Return (x, y) of the center of cell containing provided text 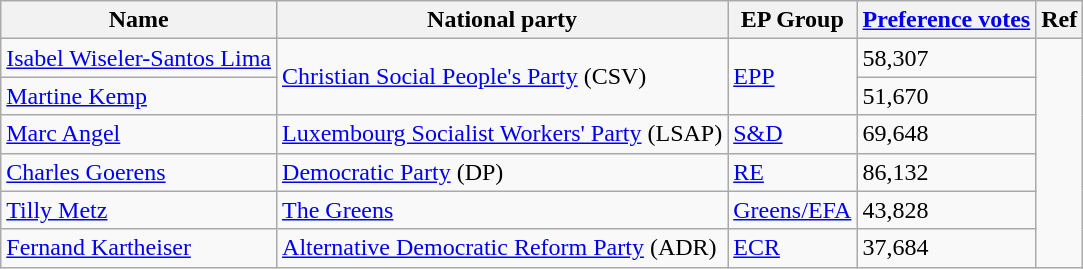
The Greens (502, 210)
S&D (792, 134)
Greens/EFA (792, 210)
37,684 (946, 248)
Christian Social People's Party (CSV) (502, 77)
Charles Goerens (139, 172)
Martine Kemp (139, 96)
ECR (792, 248)
51,670 (946, 96)
Isabel Wiseler-Santos Lima (139, 58)
Name (139, 20)
69,648 (946, 134)
Ref (1060, 20)
Democratic Party (DP) (502, 172)
Tilly Metz (139, 210)
Fernand Kartheiser (139, 248)
58,307 (946, 58)
Marc Angel (139, 134)
EP Group (792, 20)
EPP (792, 77)
RE (792, 172)
Preference votes (946, 20)
86,132 (946, 172)
43,828 (946, 210)
Alternative Democratic Reform Party (ADR) (502, 248)
Luxembourg Socialist Workers' Party (LSAP) (502, 134)
National party (502, 20)
